Return [x, y] of the center of cell containing provided text 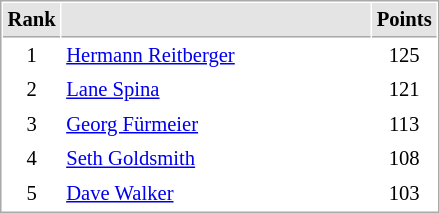
2 [32, 90]
4 [32, 158]
1 [32, 56]
113 [404, 124]
5 [32, 194]
Dave Walker [216, 194]
Rank [32, 20]
Seth Goldsmith [216, 158]
121 [404, 90]
Lane Spina [216, 90]
125 [404, 56]
Hermann Reitberger [216, 56]
3 [32, 124]
103 [404, 194]
Georg Fürmeier [216, 124]
Points [404, 20]
108 [404, 158]
